Provide the (X, Y) coordinate of the cell's center where the given text is located.  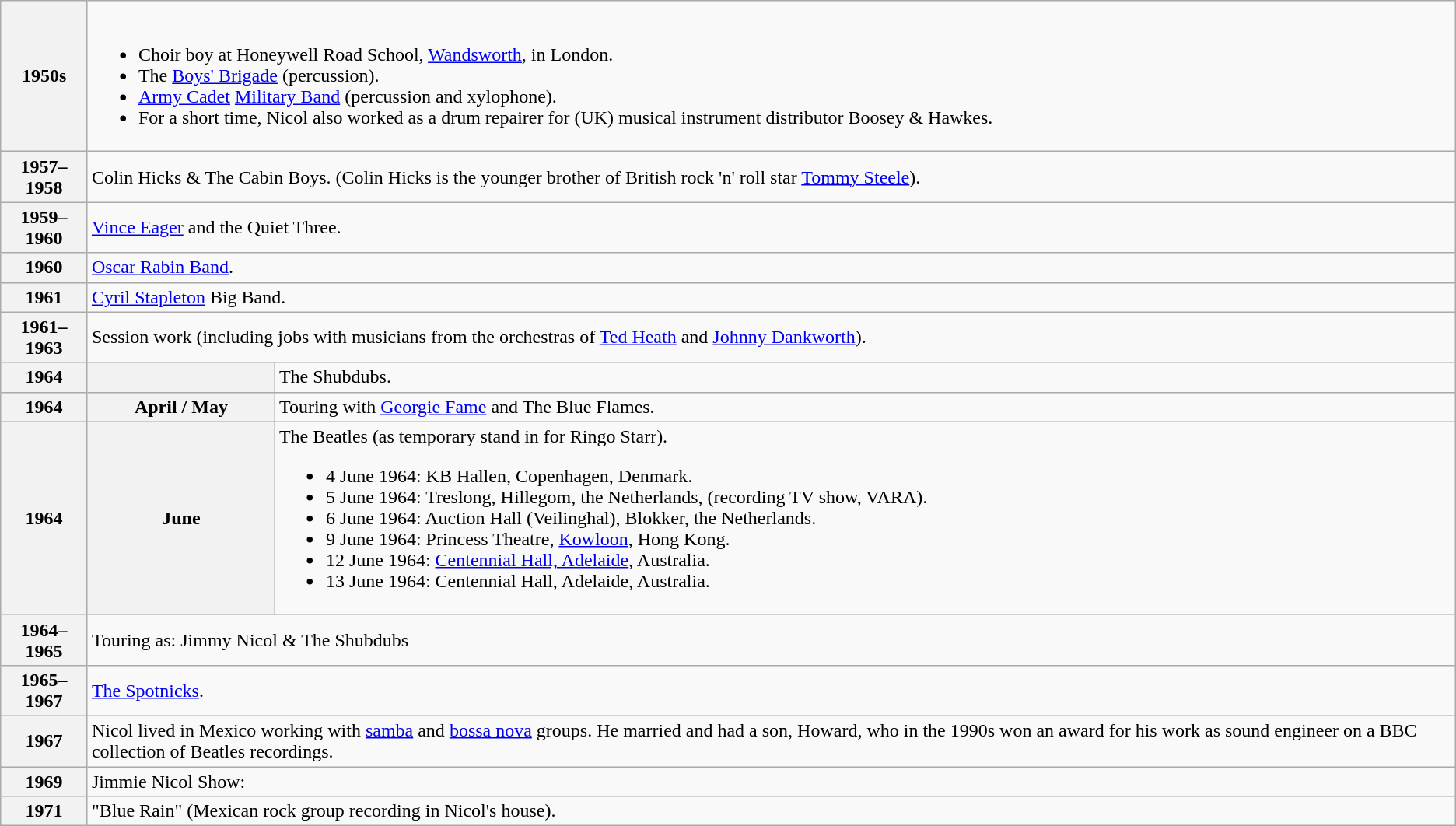
1959–1960 (44, 227)
1964–1965 (44, 639)
April / May (180, 407)
1967 (44, 740)
The Shubdubs. (865, 377)
Vince Eager and the Quiet Three. (772, 227)
1965–1967 (44, 691)
1961 (44, 297)
1960 (44, 268)
1957–1958 (44, 177)
Touring with Georgie Fame and The Blue Flames. (865, 407)
Session work (including jobs with musicians from the orchestras of Ted Heath and Johnny Dankworth). (772, 338)
Cyril Stapleton Big Band. (772, 297)
1950s (44, 76)
1971 (44, 811)
June (180, 518)
"Blue Rain" (Mexican rock group recording in Nicol's house). (772, 811)
Touring as: Jimmy Nicol & The Shubdubs (772, 639)
The Spotnicks. (772, 691)
Jimmie Nicol Show: (772, 782)
Colin Hicks & The Cabin Boys. (Colin Hicks is the younger brother of British rock 'n' roll star Tommy Steele). (772, 177)
1961–1963 (44, 338)
Oscar Rabin Band. (772, 268)
1969 (44, 782)
